For the text-containing cell, return its midpoint in [X, Y] coordinate format. 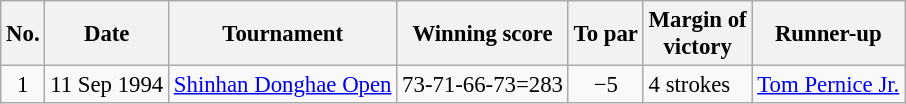
No. [23, 34]
Winning score [483, 34]
Margin ofvictory [698, 34]
Tom Pernice Jr. [828, 85]
Shinhan Donghae Open [283, 85]
To par [606, 34]
11 Sep 1994 [107, 85]
Tournament [283, 34]
4 strokes [698, 85]
1 [23, 85]
73-71-66-73=283 [483, 85]
Runner-up [828, 34]
Date [107, 34]
−5 [606, 85]
